Extract the [X, Y] coordinate from the center of the cell holding the provided text.  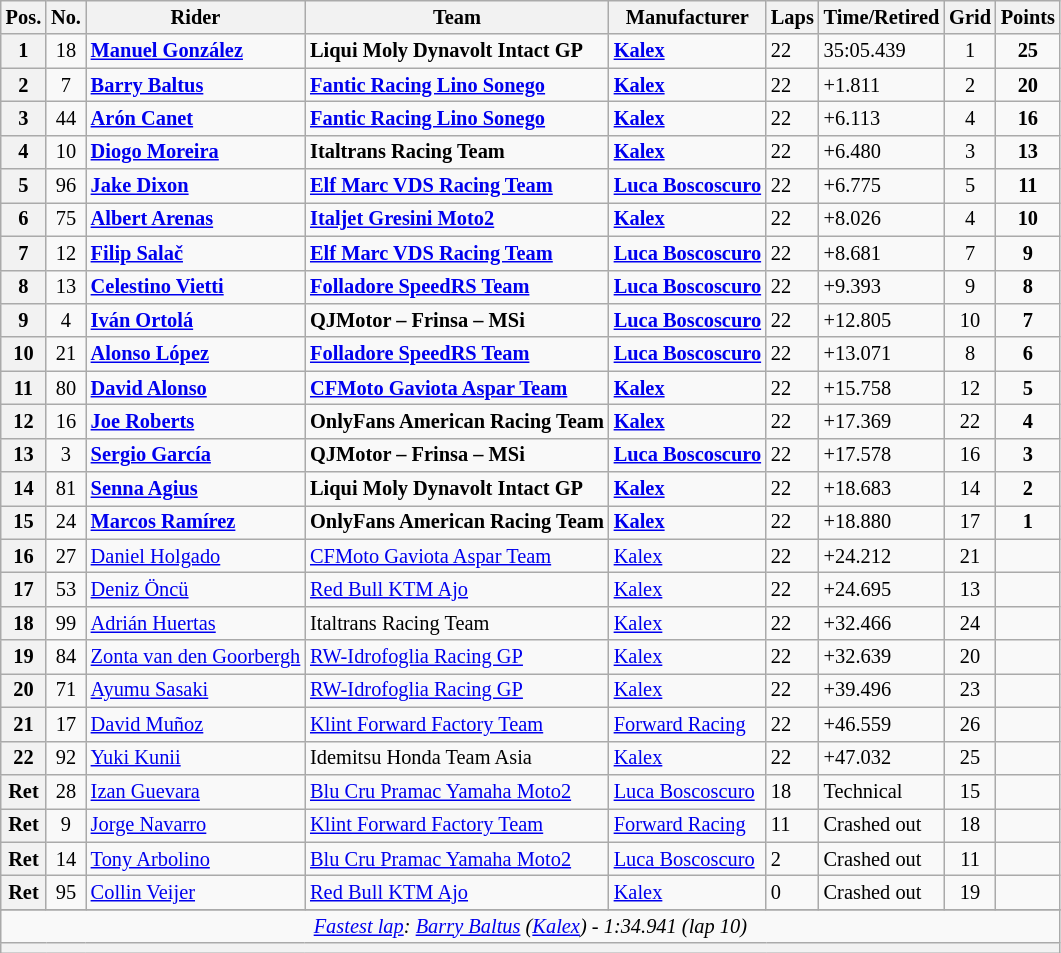
Time/Retired [882, 17]
+8.026 [882, 219]
Diogo Moreira [196, 152]
99 [66, 623]
Manufacturer [688, 17]
92 [66, 758]
+18.683 [882, 489]
53 [66, 589]
+15.758 [882, 388]
+32.466 [882, 623]
Filip Salač [196, 253]
80 [66, 388]
Joe Roberts [196, 421]
Sergio García [196, 455]
+8.681 [882, 253]
Senna Agius [196, 489]
23 [970, 690]
26 [970, 724]
+39.496 [882, 690]
95 [66, 892]
Jake Dixon [196, 186]
+6.480 [882, 152]
Marcos Ramírez [196, 522]
No. [66, 17]
Alonso López [196, 354]
Tony Arbolino [196, 859]
+6.775 [882, 186]
Celestino Vietti [196, 287]
81 [66, 489]
Yuki Kunii [196, 758]
+24.212 [882, 556]
Laps [792, 17]
Albert Arenas [196, 219]
+17.578 [882, 455]
27 [66, 556]
Technical [882, 791]
35:05.439 [882, 51]
Idemitsu Honda Team Asia [457, 758]
+9.393 [882, 287]
+6.113 [882, 118]
+13.071 [882, 354]
Jorge Navarro [196, 825]
Team [457, 17]
Rider [196, 17]
+46.559 [882, 724]
75 [66, 219]
David Muñoz [196, 724]
Pos. [24, 17]
28 [66, 791]
+1.811 [882, 85]
Daniel Holgado [196, 556]
Italjet Gresini Moto2 [457, 219]
+18.880 [882, 522]
Collin Veijer [196, 892]
Grid [970, 17]
84 [66, 657]
Deniz Öncü [196, 589]
+32.639 [882, 657]
Manuel González [196, 51]
Ayumu Sasaki [196, 690]
+24.695 [882, 589]
David Alonso [196, 388]
Adrián Huertas [196, 623]
+12.805 [882, 320]
96 [66, 186]
Izan Guevara [196, 791]
Arón Canet [196, 118]
0 [792, 892]
Zonta van den Goorbergh [196, 657]
71 [66, 690]
Points [1028, 17]
Barry Baltus [196, 85]
+17.369 [882, 421]
Fastest lap: Barry Baltus (Kalex) - 1:34.941 (lap 10) [530, 926]
+47.032 [882, 758]
44 [66, 118]
Iván Ortolá [196, 320]
